Return the (X, Y) coordinate for the center point of the cell that contains the specified text.  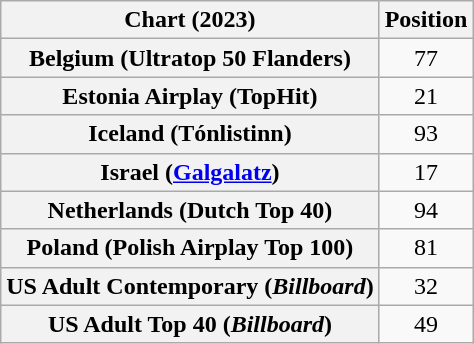
17 (426, 172)
21 (426, 96)
94 (426, 210)
US Adult Top 40 (Billboard) (190, 324)
US Adult Contemporary (Billboard) (190, 286)
81 (426, 248)
49 (426, 324)
Estonia Airplay (TopHit) (190, 96)
77 (426, 58)
Chart (2023) (190, 20)
Israel (Galgalatz) (190, 172)
93 (426, 134)
Netherlands (Dutch Top 40) (190, 210)
Belgium (Ultratop 50 Flanders) (190, 58)
Iceland (Tónlistinn) (190, 134)
Poland (Polish Airplay Top 100) (190, 248)
Position (426, 20)
32 (426, 286)
